Pinpoint the cell where the given text exists, returning its [x, y] midpoint coordinate. 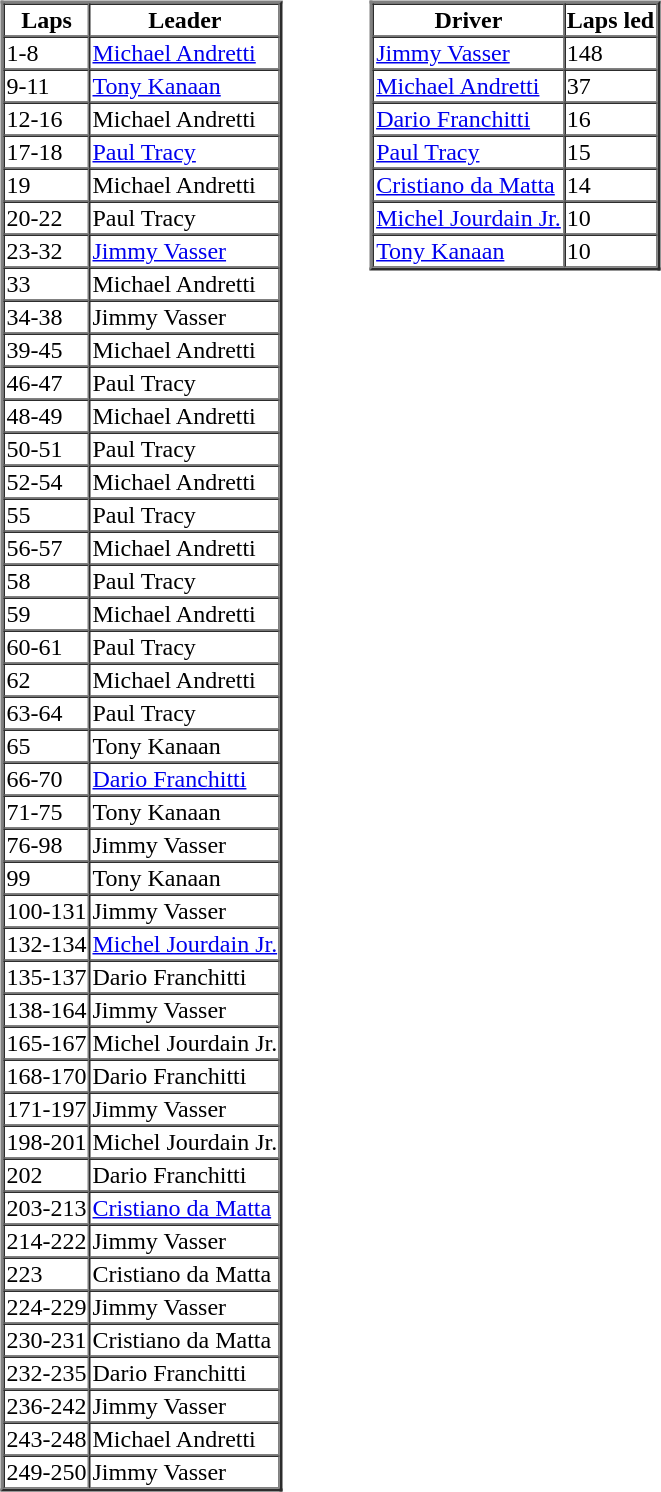
76-98 [47, 844]
65 [47, 746]
Laps led [610, 20]
16 [610, 118]
55 [47, 514]
198-201 [47, 1142]
58 [47, 580]
15 [610, 152]
171-197 [47, 1108]
14 [610, 184]
168-170 [47, 1076]
Driver [468, 20]
1-8 [47, 52]
249-250 [47, 1472]
56-57 [47, 548]
202 [47, 1174]
33 [47, 284]
66-70 [47, 778]
52-54 [47, 482]
Laps [47, 20]
12-16 [47, 118]
23-32 [47, 250]
19 [47, 184]
60-61 [47, 646]
99 [47, 878]
9-11 [47, 86]
224-229 [47, 1306]
243-248 [47, 1438]
132-134 [47, 944]
17-18 [47, 152]
37 [610, 86]
59 [47, 614]
232-235 [47, 1372]
214-222 [47, 1240]
148 [610, 52]
138-164 [47, 1010]
39-45 [47, 350]
46-47 [47, 382]
203-213 [47, 1208]
165-167 [47, 1042]
48-49 [47, 416]
20-22 [47, 218]
Leader [184, 20]
34-38 [47, 316]
71-75 [47, 812]
230-231 [47, 1340]
100-131 [47, 910]
236-242 [47, 1406]
135-137 [47, 976]
62 [47, 680]
50-51 [47, 448]
223 [47, 1274]
63-64 [47, 712]
